Find where the given text appears and provide that cell's center as (X, Y) coordinate. 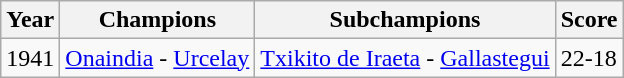
Subchampions (405, 20)
Onaindia - Urcelay (158, 58)
Year (30, 20)
Champions (158, 20)
22-18 (589, 58)
Score (589, 20)
Txikito de Iraeta - Gallastegui (405, 58)
1941 (30, 58)
